Capture the cell that displays the provided text and extract its (x, y) central coordinate. 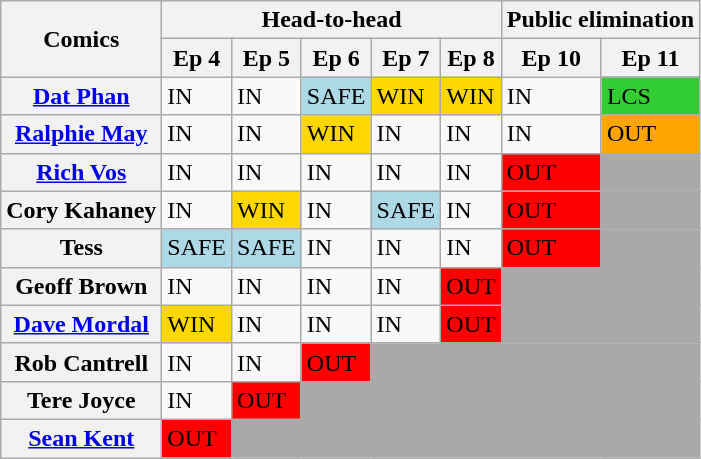
Geoff Brown (82, 286)
Ep 7 (406, 58)
Cory Kahaney (82, 210)
Dat Phan (82, 96)
Rich Vos (82, 172)
Dave Mordal (82, 324)
Head-to-head (332, 20)
Comics (82, 39)
LCS (650, 96)
Tere Joyce (82, 400)
Ep 4 (197, 58)
Public elimination (600, 20)
Ep 8 (471, 58)
Ep 6 (336, 58)
Sean Kent (82, 438)
Ralphie May (82, 134)
Ep 5 (267, 58)
Tess (82, 248)
Ep 10 (551, 58)
Rob Cantrell (82, 362)
Ep 11 (650, 58)
